Extract the [X, Y] coordinate from the center of the cell holding the provided text.  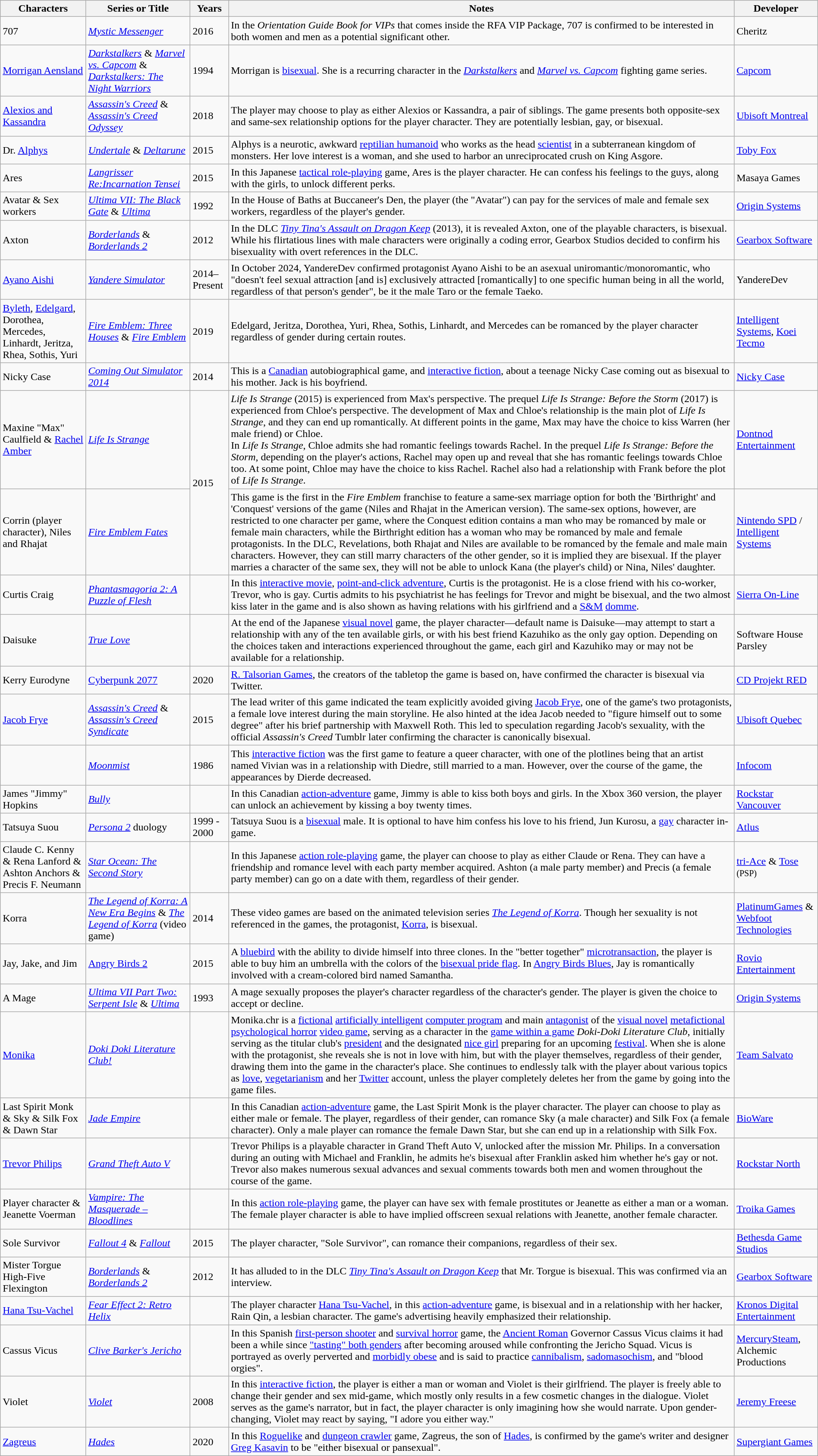
Cassus Vicus [43, 1350]
A mage sexually proposes the player's character regardless of the character's gender. The player is given the choice to accept or decline. [481, 997]
Nintendo SPD / Intelligent Systems [776, 531]
Fear Effect 2: Retro Helix [138, 1311]
Developer [776, 9]
Axton [43, 240]
Bethesda Game Studios [776, 1242]
CD Projekt RED [776, 680]
Mister Torgue High-Five Flexington [43, 1277]
YandereDev [776, 280]
Morrigan Aensland [43, 71]
Jay, Jake, and Jim [43, 964]
Series or Title [138, 9]
Ayano Aishi [43, 280]
2018 [210, 116]
Clive Barker's Jericho [138, 1350]
PlatinumGames & Webfoot Technologies [776, 918]
Corrin (player character), Niles and Rhajat [43, 531]
Alexios and Kassandra [43, 116]
Hana Tsu-Vachel [43, 1311]
Team Salvato [776, 1055]
Characters [43, 9]
MercurySteam, Alchemic Productions [776, 1350]
Ultima VII: The Black Gate & Ultima [138, 206]
1994 [210, 71]
Masaya Games [776, 178]
Software House Parsley [776, 640]
tri-Ace & Tose (PSP) [776, 867]
Persona 2 duology [138, 827]
Avatar & Sex workers [43, 206]
R. Talsorian Games, the creators of the tabletop the game is based on, have confirmed the character is bisexual via Twitter. [481, 680]
2008 [210, 1402]
2016 [210, 31]
James "Jimmy" Hopkins [43, 799]
Toby Fox [776, 150]
Zagreus [43, 1442]
Coming Out Simulator 2014 [138, 376]
1999 - 2000 [210, 827]
Rovio Entertainment [776, 964]
Jeremy Freese [776, 1402]
Daisuke [43, 640]
2019 [210, 331]
Intelligent Systems, Koei Tecmo [776, 331]
Byleth, Edelgard, Dorothea, Mercedes, Linhardt, Jeritza, Rhea, Sothis, Yuri [43, 331]
Claude C. Kenny & Rena Lanford & Ashton Anchors & Precis F. Neumann [43, 867]
Troika Games [776, 1209]
Infocom [776, 765]
2014–Present [210, 280]
Phantasmagoria 2: A Puzzle of Flesh [138, 595]
Langrisser Re:Incarnation Tensei [138, 178]
Sierra On-Line [776, 595]
Cyberpunk 2077 [138, 680]
Supergiant Games [776, 1442]
The Legend of Korra: A New Era Begins & The Legend of Korra (video game) [138, 918]
Grand Theft Auto V [138, 1163]
Monika [43, 1055]
Notes [481, 9]
Tatsuya Suou [43, 827]
Tatsuya Suou is a bisexual male. It is optional to have him confess his love to his friend, Jun Kurosu, a gay character in-game. [481, 827]
Fire Emblem Fates [138, 531]
Angry Birds 2 [138, 964]
Ubisoft Montreal [776, 116]
True Love [138, 640]
It has alluded to in the DLC Tiny Tina's Assault on Dragon Keep that Mr. Torgue is bisexual. This was confirmed via an interview. [481, 1277]
The player character, "Sole Survivor", can romance their companions, regardless of their sex. [481, 1242]
Kronos Digital Entertainment [776, 1311]
Ares [43, 178]
Trevor Philips [43, 1163]
Yandere Simulator [138, 280]
Mystic Messenger [138, 31]
Rockstar Vancouver [776, 799]
BioWare [776, 1118]
Darkstalkers & Marvel vs. Capcom & Darkstalkers: The Night Warriors [138, 71]
Bully [138, 799]
Curtis Craig [43, 595]
Kerry Eurodyne [43, 680]
Moonmist [138, 765]
Assassin's Creed & Assassin's Creed Odyssey [138, 116]
Maxine "Max" Caulfield & Rachel Amber [43, 439]
Star Ocean: The Second Story [138, 867]
707 [43, 31]
Player character & Jeanette Voerman [43, 1209]
Ultima VII Part Two: Serpent Isle & Ultima [138, 997]
Dr. Alphys [43, 150]
Hades [138, 1442]
Life Is Strange [138, 439]
Fallout 4 & Fallout [138, 1242]
Capcom [776, 71]
Jade Empire [138, 1118]
Cheritz [776, 31]
Jacob Frye [43, 720]
1993 [210, 997]
A Mage [43, 997]
Assassin's Creed & Assassin's Creed Syndicate [138, 720]
Doki Doki Literature Club! [138, 1055]
Dontnod Entertainment [776, 439]
Fire Emblem: Three Houses & Fire Emblem [138, 331]
1986 [210, 765]
Atlus [776, 827]
Rockstar North [776, 1163]
Sole Survivor [43, 1242]
Ubisoft Quebec [776, 720]
1992 [210, 206]
Vampire: The Masquerade – Bloodlines [138, 1209]
Years [210, 9]
Morrigan is bisexual. She is a recurring character in the Darkstalkers and Marvel vs. Capcom fighting game series. [481, 71]
Undertale & Deltarune [138, 150]
Last Spirit Monk & Sky & Silk Fox & Dawn Star [43, 1118]
Korra [43, 918]
